Pinpoint the cell where the given text exists, returning its [X, Y] midpoint coordinate. 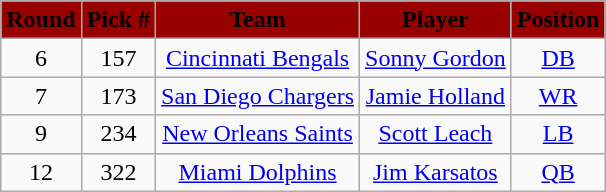
Miami Dolphins [258, 172]
9 [41, 134]
Jamie Holland [436, 96]
322 [118, 172]
Player [436, 20]
Scott Leach [436, 134]
WR [558, 96]
San Diego Chargers [258, 96]
LB [558, 134]
234 [118, 134]
Pick # [118, 20]
Jim Karsatos [436, 172]
173 [118, 96]
Cincinnati Bengals [258, 58]
QB [558, 172]
157 [118, 58]
Team [258, 20]
Position [558, 20]
New Orleans Saints [258, 134]
6 [41, 58]
7 [41, 96]
Sonny Gordon [436, 58]
Round [41, 20]
DB [558, 58]
12 [41, 172]
